Identify which cell holds the provided text, then report its [x, y] central coordinate. 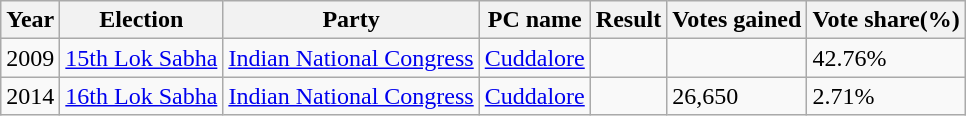
2.71% [886, 96]
15th Lok Sabha [142, 58]
Votes gained [737, 20]
2014 [30, 96]
42.76% [886, 58]
2009 [30, 58]
26,650 [737, 96]
Vote share(%) [886, 20]
Party [351, 20]
16th Lok Sabha [142, 96]
PC name [534, 20]
Year [30, 20]
Election [142, 20]
Result [628, 20]
